Extract the [x, y] coordinate from the center of the cell holding the provided text.  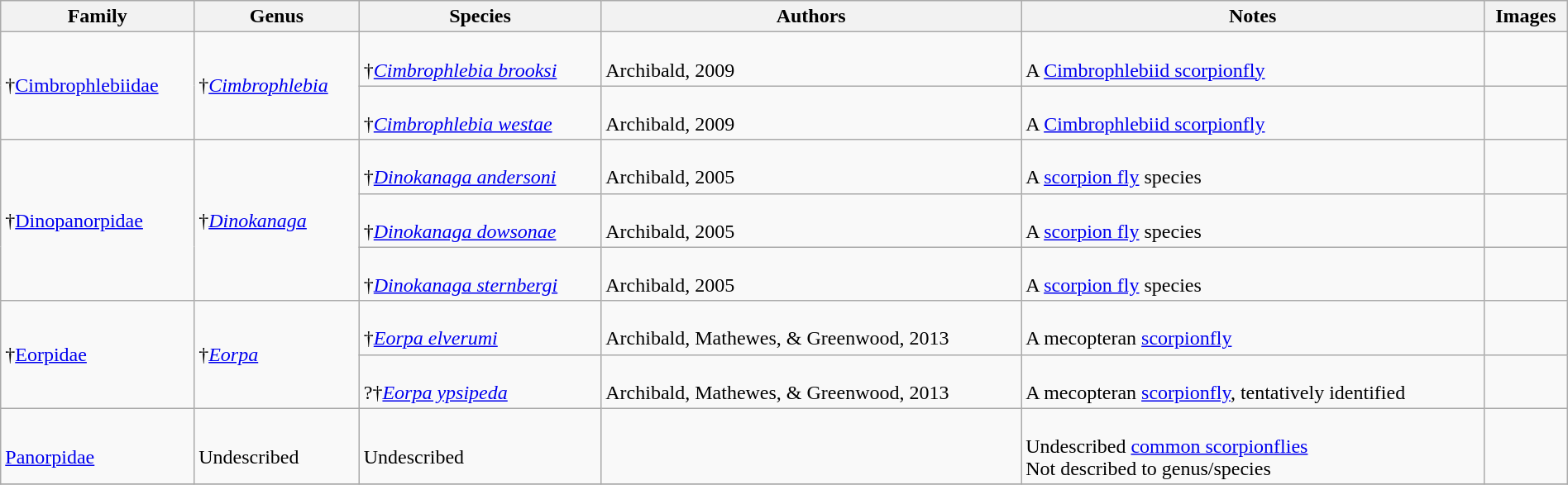
†Eorpa [277, 354]
†Eorpidae [98, 354]
†Cimbrophlebia [277, 86]
Authors [811, 17]
†Eorpa elverumi [480, 327]
†Cimbrophlebia brooksi [480, 59]
?†Eorpa ypsipeda [480, 382]
†Cimbrophlebia westae [480, 112]
†Dinopanorpidae [98, 220]
Images [1527, 17]
†Dinokanaga sternbergi [480, 274]
A mecopteran scorpionfly [1253, 327]
†Dinokanaga dowsonae [480, 220]
†Dinokanaga andersoni [480, 167]
Panorpidae [98, 446]
A mecopteran scorpionfly, tentatively identified [1253, 382]
†Dinokanaga [277, 220]
Family [98, 17]
Genus [277, 17]
Species [480, 17]
†Cimbrophlebiidae [98, 86]
Undescribed common scorpionfliesNot described to genus/species [1253, 446]
Notes [1253, 17]
